Find where the given text appears and provide that cell's center as [X, Y] coordinate. 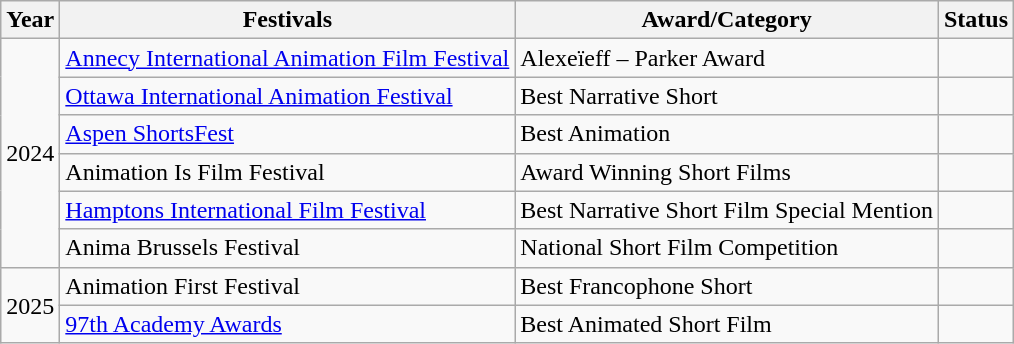
National Short Film Competition [727, 248]
Ottawa International Animation Festival [288, 96]
Alexeïeff – Parker Award [727, 58]
Aspen ShortsFest [288, 134]
Annecy International Animation Film Festival [288, 58]
Animation First Festival [288, 286]
Animation Is Film Festival [288, 172]
Status [976, 20]
Best Francophone Short [727, 286]
Best Narrative Short Film Special Mention [727, 210]
Anima Brussels Festival [288, 248]
Festivals [288, 20]
Best Animated Short Film [727, 324]
Best Narrative Short [727, 96]
97th Academy Awards [288, 324]
2024 [30, 153]
Award/Category [727, 20]
Hamptons International Film Festival [288, 210]
2025 [30, 305]
Year [30, 20]
Award Winning Short Films [727, 172]
Best Animation [727, 134]
